Return [X, Y] of the center of cell containing provided text 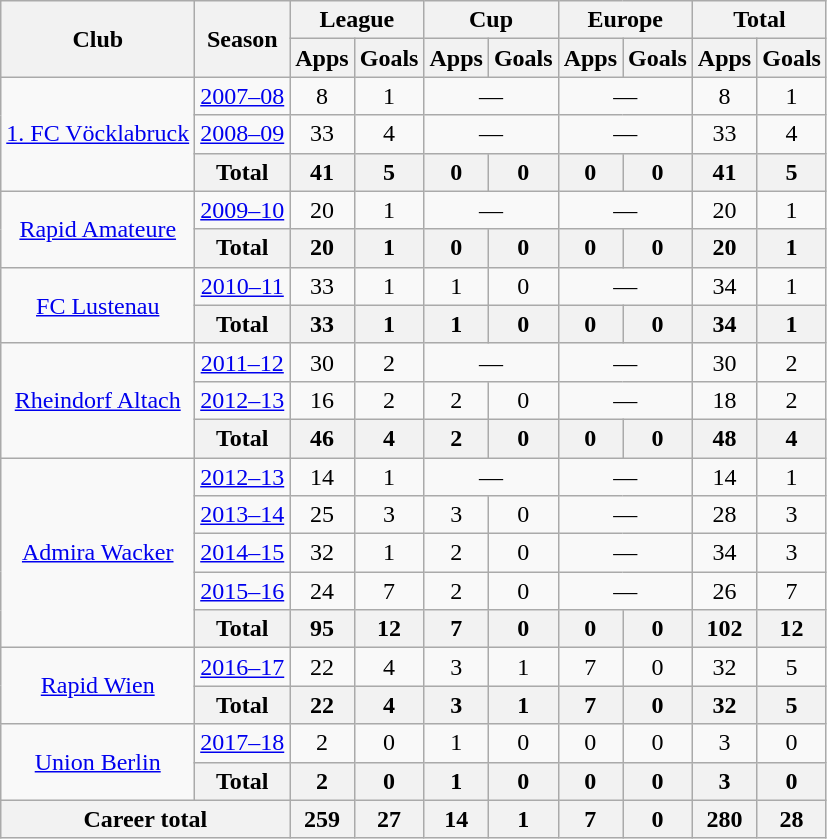
Rapid Wien [98, 686]
46 [322, 438]
2008–09 [242, 134]
Cup [491, 20]
FC Lustenau [98, 305]
Admira Wacker [98, 553]
Rheindorf Altach [98, 400]
2014–15 [242, 553]
2009–10 [242, 210]
259 [322, 819]
2016–17 [242, 667]
95 [322, 629]
2015–16 [242, 591]
2007–08 [242, 96]
Club [98, 39]
18 [724, 400]
48 [724, 438]
27 [389, 819]
League [357, 20]
1. FC Vöcklabruck [98, 134]
16 [322, 400]
2011–12 [242, 362]
Season [242, 39]
102 [724, 629]
26 [724, 591]
2017–18 [242, 743]
Rapid Amateure [98, 229]
2010–11 [242, 286]
Career total [146, 819]
25 [322, 515]
2013–14 [242, 515]
Europe [625, 20]
24 [322, 591]
Union Berlin [98, 762]
280 [724, 819]
